From the cell containing the given text, extract its center point as (X, Y) coordinate. 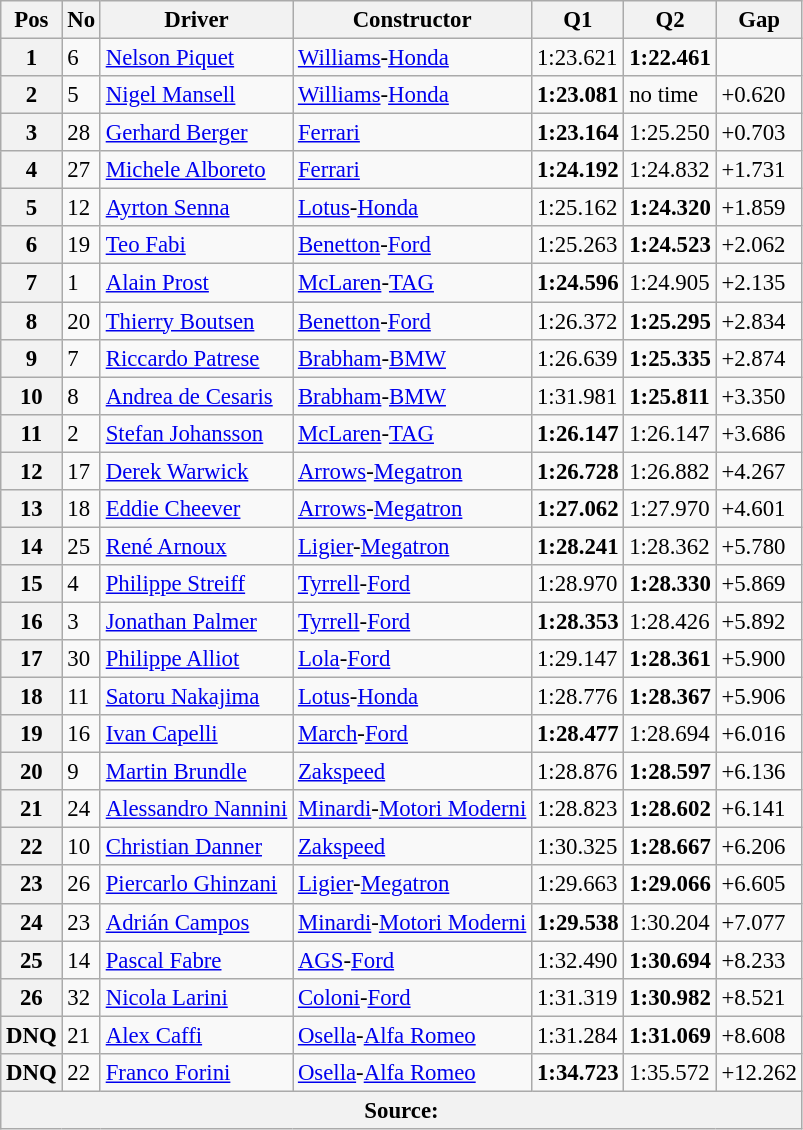
+8.233 (759, 960)
1:26.882 (670, 471)
+0.703 (759, 133)
1:31.069 (670, 1035)
1:28.362 (670, 546)
+6.206 (759, 847)
1:28.970 (578, 584)
+4.267 (759, 471)
+12.262 (759, 1073)
1:35.572 (670, 1073)
Derek Warwick (196, 471)
1:31.319 (578, 997)
27 (81, 170)
Driver (196, 20)
1:28.477 (578, 734)
+6.136 (759, 772)
+5.780 (759, 546)
1:23.621 (578, 58)
Gerhard Berger (196, 133)
1:28.330 (670, 584)
Stefan Johansson (196, 433)
1:28.597 (670, 772)
+2.062 (759, 245)
1:28.823 (578, 809)
Thierry Boutsen (196, 321)
1:29.538 (578, 922)
+8.521 (759, 997)
Alain Prost (196, 283)
1:28.426 (670, 621)
Riccardo Patrese (196, 358)
Adrián Campos (196, 922)
Andrea de Cesaris (196, 396)
1:30.325 (578, 847)
1:32.490 (578, 960)
Nelson Piquet (196, 58)
+5.869 (759, 584)
32 (81, 997)
1:24.320 (670, 208)
1:24.832 (670, 170)
Nigel Mansell (196, 95)
Gap (759, 20)
1:24.905 (670, 283)
+2.874 (759, 358)
Christian Danner (196, 847)
Nicola Larini (196, 997)
+4.601 (759, 509)
1:28.241 (578, 546)
1:26.639 (578, 358)
+6.605 (759, 885)
1:25.162 (578, 208)
1:25.295 (670, 321)
Alex Caffi (196, 1035)
René Arnoux (196, 546)
Constructor (412, 20)
Eddie Cheever (196, 509)
Philippe Alliot (196, 659)
1:30.204 (670, 922)
1:23.164 (578, 133)
1:28.367 (670, 697)
+3.350 (759, 396)
+0.620 (759, 95)
Ivan Capelli (196, 734)
1:28.776 (578, 697)
Jonathan Palmer (196, 621)
1:25.335 (670, 358)
13 (32, 509)
1:25.263 (578, 245)
no time (670, 95)
1:34.723 (578, 1073)
+5.906 (759, 697)
1:24.596 (578, 283)
Alessandro Nannini (196, 809)
30 (81, 659)
1:31.981 (578, 396)
1:25.811 (670, 396)
Satoru Nakajima (196, 697)
1:29.066 (670, 885)
March-Ford (412, 734)
1:30.694 (670, 960)
1:26.728 (578, 471)
Piercarlo Ghinzani (196, 885)
1:24.192 (578, 170)
Q2 (670, 20)
Teo Fabi (196, 245)
1:26.372 (578, 321)
28 (81, 133)
+3.686 (759, 433)
1:27.970 (670, 509)
1:28.694 (670, 734)
1:24.523 (670, 245)
Pascal Fabre (196, 960)
1:29.147 (578, 659)
+2.135 (759, 283)
1:28.667 (670, 847)
+6.016 (759, 734)
AGS-Ford (412, 960)
15 (32, 584)
1:22.461 (670, 58)
1:23.081 (578, 95)
+1.731 (759, 170)
+8.608 (759, 1035)
+1.859 (759, 208)
No (81, 20)
+2.834 (759, 321)
Franco Forini (196, 1073)
1:28.876 (578, 772)
+5.900 (759, 659)
Michele Alboreto (196, 170)
Philippe Streiff (196, 584)
1:29.663 (578, 885)
Ayrton Senna (196, 208)
+7.077 (759, 922)
Source: (402, 1110)
1:30.982 (670, 997)
Pos (32, 20)
1:28.361 (670, 659)
1:31.284 (578, 1035)
1:28.602 (670, 809)
Coloni-Ford (412, 997)
Q1 (578, 20)
Martin Brundle (196, 772)
+6.141 (759, 809)
1:27.062 (578, 509)
1:25.250 (670, 133)
Lola-Ford (412, 659)
1:28.353 (578, 621)
+5.892 (759, 621)
